Locate the cell with the specified text and output its [x, y] center coordinate. 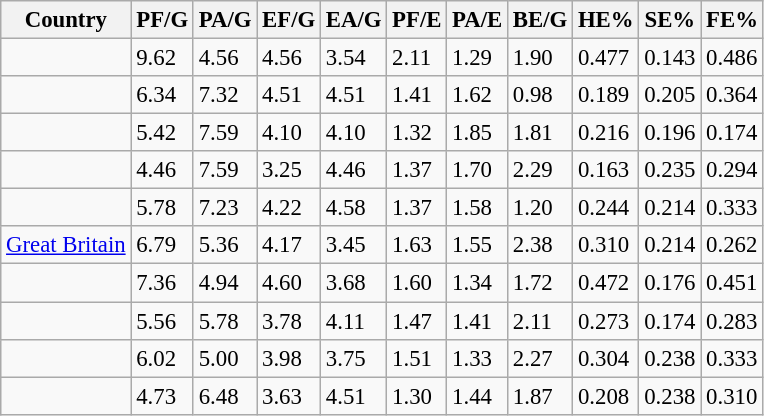
7.23 [224, 208]
0.486 [732, 58]
SE% [670, 20]
0.244 [606, 208]
0.208 [606, 396]
1.47 [417, 321]
6.02 [162, 358]
6.48 [224, 396]
2.29 [540, 170]
1.32 [417, 133]
3.45 [354, 245]
1.34 [478, 283]
7.32 [224, 95]
1.58 [478, 208]
1.60 [417, 283]
2.38 [540, 245]
3.98 [289, 358]
0.472 [606, 283]
1.44 [478, 396]
4.58 [354, 208]
4.73 [162, 396]
7.36 [162, 283]
6.34 [162, 95]
3.78 [289, 321]
PA/E [478, 20]
4.94 [224, 283]
9.62 [162, 58]
0.163 [606, 170]
1.20 [540, 208]
1.29 [478, 58]
HE% [606, 20]
EF/G [289, 20]
1.62 [478, 95]
1.55 [478, 245]
5.00 [224, 358]
1.33 [478, 358]
5.42 [162, 133]
1.70 [478, 170]
0.189 [606, 95]
Great Britain [66, 245]
5.56 [162, 321]
3.75 [354, 358]
0.477 [606, 58]
0.304 [606, 358]
1.87 [540, 396]
FE% [732, 20]
5.36 [224, 245]
1.85 [478, 133]
EA/G [354, 20]
0.176 [670, 283]
4.60 [289, 283]
0.273 [606, 321]
0.283 [732, 321]
4.11 [354, 321]
PF/E [417, 20]
1.30 [417, 396]
1.81 [540, 133]
0.98 [540, 95]
1.63 [417, 245]
3.68 [354, 283]
1.72 [540, 283]
0.451 [732, 283]
2.27 [540, 358]
3.63 [289, 396]
0.143 [670, 58]
3.25 [289, 170]
1.51 [417, 358]
0.216 [606, 133]
0.196 [670, 133]
3.54 [354, 58]
6.79 [162, 245]
0.235 [670, 170]
BE/G [540, 20]
PA/G [224, 20]
4.22 [289, 208]
PF/G [162, 20]
1.90 [540, 58]
0.364 [732, 95]
0.294 [732, 170]
0.262 [732, 245]
0.205 [670, 95]
Country [66, 20]
4.17 [289, 245]
